Locate the cell with the specified text and output its (x, y) center coordinate. 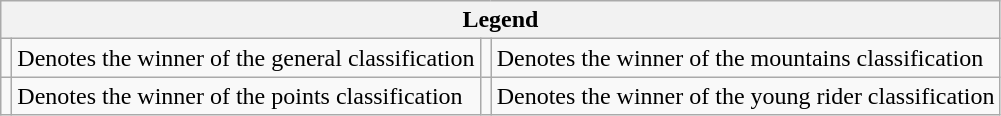
Denotes the winner of the general classification (246, 58)
Legend (500, 20)
Denotes the winner of the points classification (246, 96)
Denotes the winner of the young rider classification (746, 96)
Denotes the winner of the mountains classification (746, 58)
